Detect which cell encompasses the target text, then output its (X, Y) center coordinate. 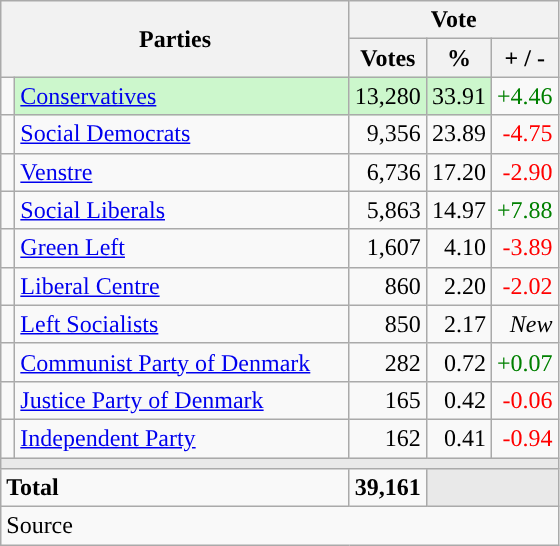
New (524, 324)
+7.88 (524, 210)
Green Left (182, 248)
13,280 (388, 96)
+4.46 (524, 96)
162 (388, 438)
0.42 (458, 400)
9,356 (388, 134)
2.20 (458, 286)
0.72 (458, 362)
14.97 (458, 210)
Social Democrats (182, 134)
-0.94 (524, 438)
Justice Party of Denmark (182, 400)
282 (388, 362)
5,863 (388, 210)
850 (388, 324)
-2.90 (524, 172)
23.89 (458, 134)
-0.06 (524, 400)
Conservatives (182, 96)
1,607 (388, 248)
-3.89 (524, 248)
Source (280, 526)
17.20 (458, 172)
33.91 (458, 96)
0.41 (458, 438)
Parties (176, 39)
4.10 (458, 248)
6,736 (388, 172)
-2.02 (524, 286)
860 (388, 286)
Liberal Centre (182, 286)
Left Socialists (182, 324)
Total (176, 488)
39,161 (388, 488)
Votes (388, 58)
% (458, 58)
Venstre (182, 172)
-4.75 (524, 134)
+0.07 (524, 362)
165 (388, 400)
2.17 (458, 324)
Social Liberals (182, 210)
Independent Party (182, 438)
Vote (454, 20)
Communist Party of Denmark (182, 362)
+ / - (524, 58)
